Detect which cell encompasses the target text, then output its (x, y) center coordinate. 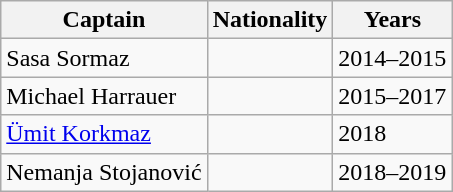
Michael Harrauer (104, 96)
Captain (104, 20)
Nationality (270, 20)
2018 (392, 134)
Sasa Sormaz (104, 58)
2015–2017 (392, 96)
2018–2019 (392, 172)
2014–2015 (392, 58)
Years (392, 20)
Ümit Korkmaz (104, 134)
Nemanja Stojanović (104, 172)
